Provide the [X, Y] coordinate of the cell's center where the given text is located.  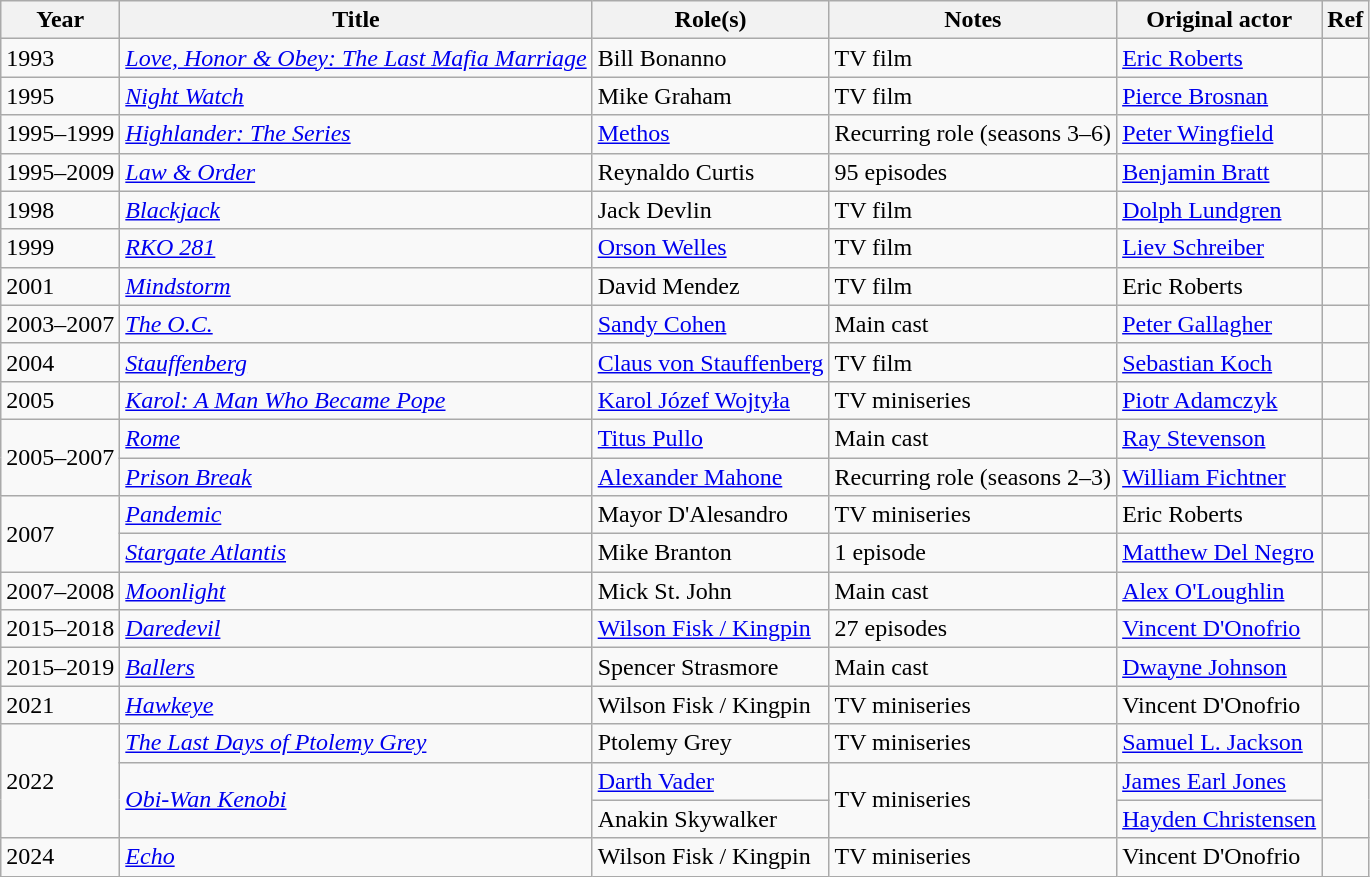
2024 [60, 857]
Matthew Del Negro [1220, 553]
Alex O'Loughlin [1220, 591]
Liev Schreiber [1220, 248]
Peter Wingfield [1220, 134]
Mick St. John [710, 591]
Pierce Brosnan [1220, 96]
David Mendez [710, 286]
Titus Pullo [710, 438]
Alexander Mahone [710, 477]
Piotr Adamczyk [1220, 400]
Methos [710, 134]
Orson Welles [710, 248]
1995–2009 [60, 172]
2005 [60, 400]
Bill Bonanno [710, 58]
Rome [356, 438]
James Earl Jones [1220, 781]
2007–2008 [60, 591]
RKO 281 [356, 248]
95 episodes [973, 172]
Ref [1346, 20]
2022 [60, 781]
Year [60, 20]
1995–1999 [60, 134]
2004 [60, 362]
2005–2007 [60, 457]
Darth Vader [710, 781]
Role(s) [710, 20]
Karol: A Man Who Became Pope [356, 400]
Mindstorm [356, 286]
Law & Order [356, 172]
2007 [60, 534]
Title [356, 20]
Blackjack [356, 210]
2015–2018 [60, 629]
Peter Gallagher [1220, 324]
Original actor [1220, 20]
1995 [60, 96]
Reynaldo Curtis [710, 172]
Mike Branton [710, 553]
1999 [60, 248]
Stauffenberg [356, 362]
Love, Honor & Obey: The Last Mafia Marriage [356, 58]
Jack Devlin [710, 210]
Dwayne Johnson [1220, 667]
Dolph Lundgren [1220, 210]
Night Watch [356, 96]
Obi-Wan Kenobi [356, 800]
Mayor D'Alesandro [710, 515]
Ballers [356, 667]
Hayden Christensen [1220, 819]
Recurring role (seasons 3–6) [973, 134]
Moonlight [356, 591]
2021 [60, 705]
Anakin Skywalker [710, 819]
1 episode [973, 553]
The Last Days of Ptolemy Grey [356, 743]
1993 [60, 58]
Prison Break [356, 477]
Echo [356, 857]
Pandemic [356, 515]
2003–2007 [60, 324]
Benjamin Bratt [1220, 172]
2001 [60, 286]
27 episodes [973, 629]
Sebastian Koch [1220, 362]
William Fichtner [1220, 477]
1998 [60, 210]
Ray Stevenson [1220, 438]
Spencer Strasmore [710, 667]
Daredevil [356, 629]
Hawkeye [356, 705]
The O.C. [356, 324]
Recurring role (seasons 2–3) [973, 477]
Samuel L. Jackson [1220, 743]
2015–2019 [60, 667]
Highlander: The Series [356, 134]
Ptolemy Grey [710, 743]
Mike Graham [710, 96]
Stargate Atlantis [356, 553]
Karol Józef Wojtyła [710, 400]
Notes [973, 20]
Claus von Stauffenberg [710, 362]
Sandy Cohen [710, 324]
